Scan for the cell matching the given text and deliver its [X, Y] coordinate at center. 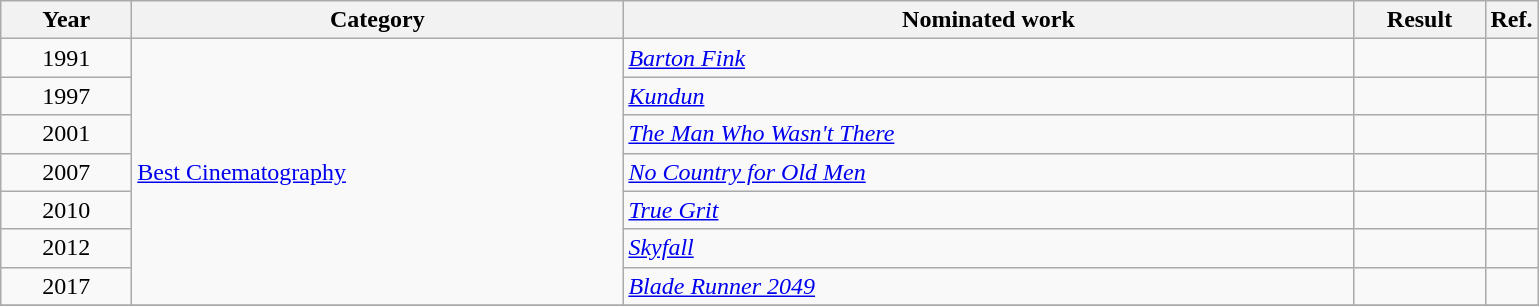
True Grit [988, 210]
2010 [66, 210]
Skyfall [988, 248]
2001 [66, 134]
Blade Runner 2049 [988, 286]
1997 [66, 96]
2017 [66, 286]
Nominated work [988, 20]
Result [1420, 20]
Category [378, 20]
Best Cinematography [378, 172]
2012 [66, 248]
Ref. [1512, 20]
No Country for Old Men [988, 172]
The Man Who Wasn't There [988, 134]
Kundun [988, 96]
2007 [66, 172]
1991 [66, 58]
Year [66, 20]
Barton Fink [988, 58]
